Search for the cell housing the specified text and yield its [x, y] center coordinate. 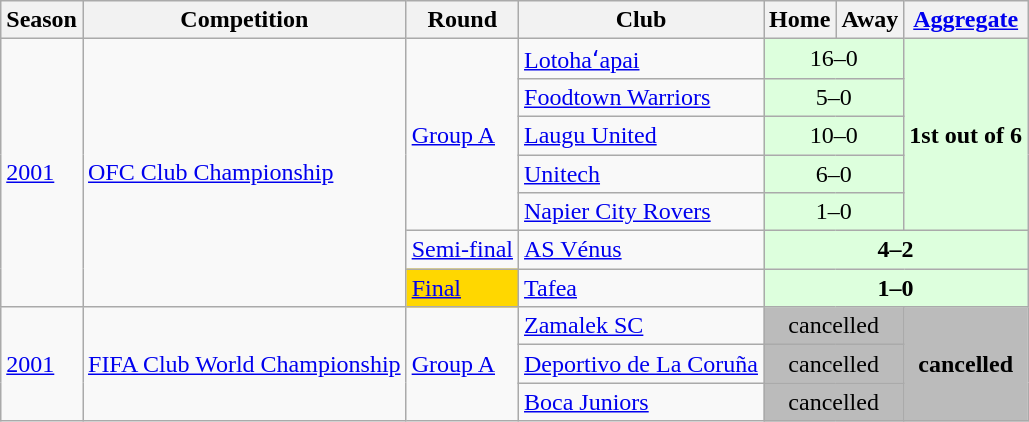
Boca Juniors [642, 402]
Napier City Rovers [642, 212]
AS Vénus [642, 250]
Lotohaʻapai [642, 59]
Final [462, 288]
1st out of 6 [966, 135]
Semi-final [462, 250]
6–0 [834, 173]
Foodtown Warriors [642, 97]
16–0 [834, 59]
Unitech [642, 173]
Round [462, 20]
10–0 [834, 135]
Away [870, 20]
Zamalek SC [642, 326]
5–0 [834, 97]
Tafea [642, 288]
Laugu United [642, 135]
OFC Club Championship [244, 173]
Home [800, 20]
FIFA Club World Championship [244, 364]
Club [642, 20]
4–2 [896, 250]
Deportivo de La Coruña [642, 364]
Season [42, 20]
Competition [244, 20]
Aggregate [966, 20]
